Return the [x, y] coordinate for the center point of the cell that contains the specified text.  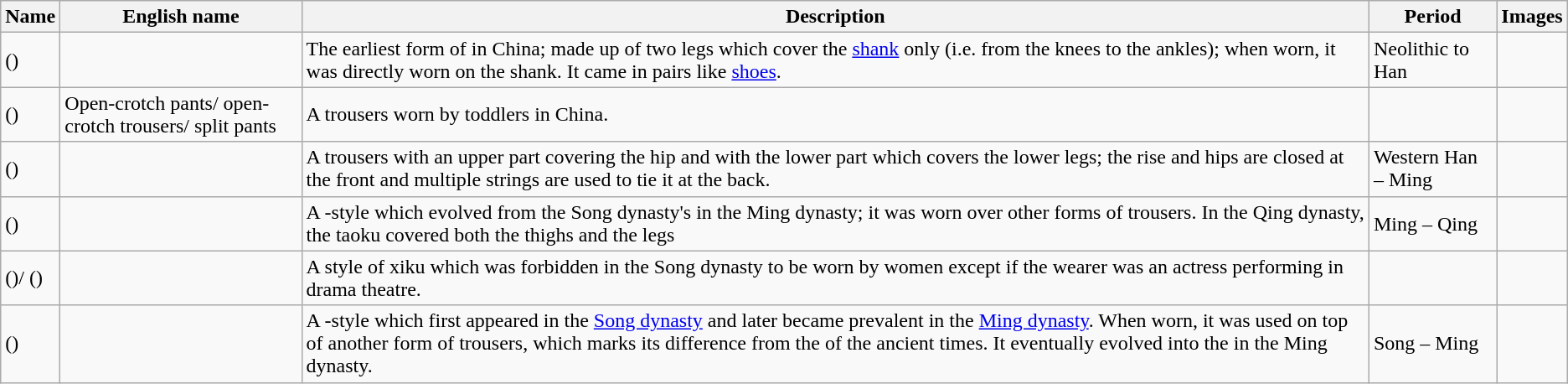
()/ () [30, 278]
Ming – Qing [1432, 223]
A style of xiku which was forbidden in the Song dynasty to be worn by women except if the wearer was an actress performing in drama theatre. [835, 278]
Open-crotch pants/ open-crotch trousers/ split pants [181, 114]
Name [30, 17]
Images [1532, 17]
Neolithic to Han [1432, 60]
Song – Ming [1432, 344]
English name [181, 17]
Period [1432, 17]
A trousers worn by toddlers in China. [835, 114]
Description [835, 17]
Western Han – Ming [1432, 169]
